Return (X, Y) of the center of cell containing provided text 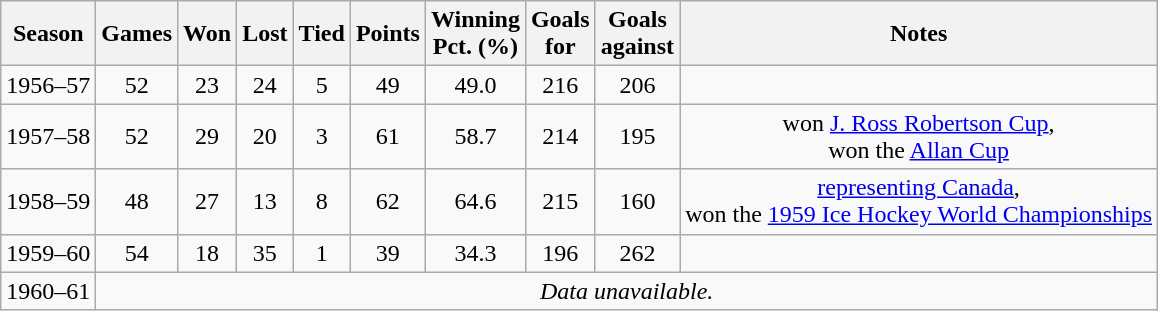
160 (637, 202)
Season (48, 34)
Lost (265, 34)
27 (208, 202)
48 (137, 202)
13 (265, 202)
24 (265, 85)
1957–58 (48, 136)
49.0 (475, 85)
29 (208, 136)
206 (637, 85)
Goalsfor (560, 34)
216 (560, 85)
1 (322, 253)
49 (388, 85)
195 (637, 136)
196 (560, 253)
215 (560, 202)
WinningPct. (%) (475, 34)
won J. Ross Robertson Cup,won the Allan Cup (919, 136)
Notes (919, 34)
3 (322, 136)
1960–61 (48, 291)
262 (637, 253)
Data unavailable. (627, 291)
representing Canada,won the 1959 Ice Hockey World Championships (919, 202)
23 (208, 85)
1959–60 (48, 253)
39 (388, 253)
214 (560, 136)
58.7 (475, 136)
62 (388, 202)
34.3 (475, 253)
5 (322, 85)
Points (388, 34)
18 (208, 253)
Tied (322, 34)
1956–57 (48, 85)
35 (265, 253)
64.6 (475, 202)
1958–59 (48, 202)
Won (208, 34)
Goalsagainst (637, 34)
8 (322, 202)
61 (388, 136)
Games (137, 34)
54 (137, 253)
20 (265, 136)
